Pinpoint the cell where the given text exists, returning its [x, y] midpoint coordinate. 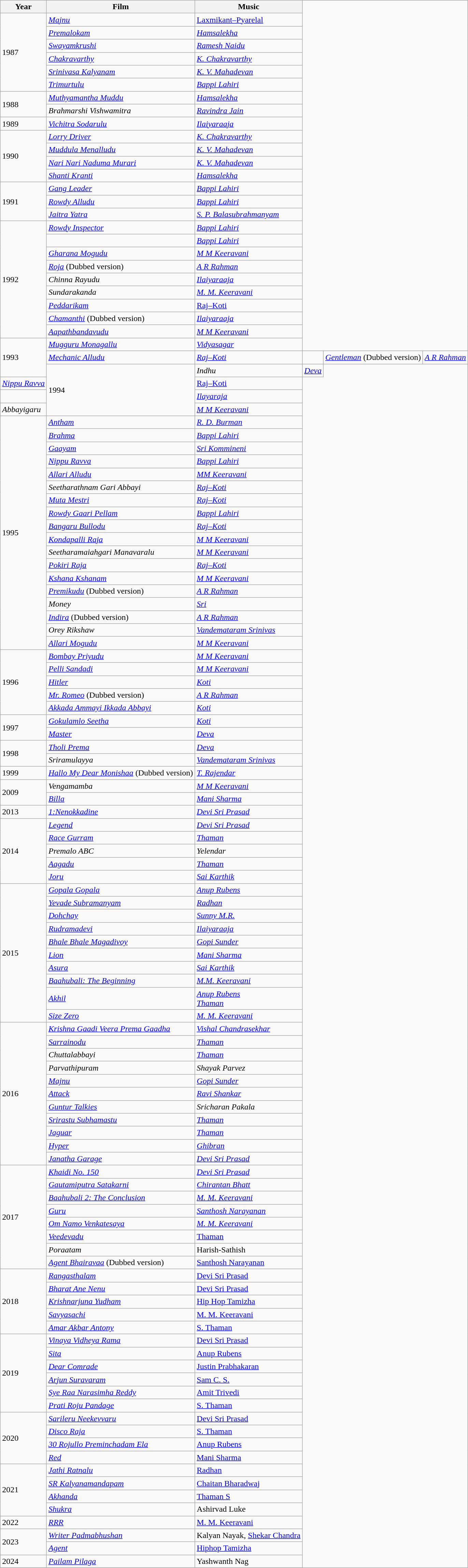
Year [24, 7]
Sarrainodu [120, 1042]
Aagadu [120, 864]
Antham [120, 422]
Premikudu (Dubbed version) [120, 591]
2018 [24, 1302]
Gaayam [120, 448]
Master [120, 734]
30 Rojullo Preminchadam Ela [120, 1444]
1989 [24, 124]
Gokulamlo Seetha [120, 721]
Harish-Sathish [249, 1250]
Srirastu Subhamastu [120, 1120]
Arjun Suravaram [120, 1379]
2019 [24, 1373]
Shukra [120, 1509]
Pelli Sandadi [120, 669]
Akhil [120, 998]
Sricharan Pakala [249, 1107]
2023 [24, 1542]
Sundarakanda [120, 292]
Vichitra Sodarulu [120, 124]
Roja (Dubbed version) [120, 266]
2024 [24, 1561]
Baahubali 2: The Conclusion [120, 1197]
Kalyan Nayak, Shekar Chandra [249, 1535]
MM Keeravani [249, 474]
Indhu [249, 370]
1999 [24, 773]
Writer Padmabhushan [120, 1535]
Vishal Chandrasekhar [249, 1029]
Srinivasa Kalyanam [120, 72]
Ilayaraja [249, 396]
Gharana Mogudu [120, 253]
Sriramulayya [120, 760]
1:Nenokkadine [120, 812]
1995 [24, 533]
Sunny M.R. [249, 916]
Swayamkrushi [120, 46]
Mr. Romeo (Dubbed version) [120, 695]
Hyper [120, 1146]
Ghibran [249, 1146]
Jathi Ratnalu [120, 1470]
Chamanthi (Dubbed version) [120, 318]
Rangasthalam [120, 1276]
Om Namo Venkatesaya [120, 1224]
Nari Nari Naduma Murari [120, 163]
Gang Leader [120, 189]
Gautamiputra Satakarni [120, 1185]
1994 [120, 390]
R. D. Burman [249, 422]
2009 [24, 792]
Sam C. S. [249, 1379]
Dear Comrade [120, 1366]
1993 [24, 357]
Ramesh Naidu [249, 46]
Veedevadu [120, 1237]
Orey Rikshaw [120, 630]
2016 [24, 1094]
Khaidi No. 150 [120, 1172]
Billa [120, 799]
Rudramadevi [120, 929]
Ravi Shankar [249, 1094]
Size Zero [120, 1016]
Kshana Kshanam [120, 578]
Rowdy Gaari Pellam [120, 513]
Mechanic Alludu [120, 357]
Yelendar [249, 851]
Asura [120, 968]
Gopala Gopala [120, 890]
Brahmarshi Vishwamitra [120, 111]
Premalo ABC [120, 851]
Agent [120, 1548]
Yashwanth Nag [249, 1561]
Amit Trivedi [249, 1392]
Sarileru Neekevvaru [120, 1418]
2017 [24, 1217]
Joru [120, 877]
Chirantan Bhatt [249, 1185]
1990 [24, 156]
Money [120, 604]
1997 [24, 727]
Savyasachi [120, 1315]
2015 [24, 953]
Sye Raa Narasimha Reddy [120, 1392]
Vengamamba [120, 786]
Ravindra Jain [249, 111]
2022 [24, 1522]
Gentleman (Dubbed version) [373, 357]
1988 [24, 104]
Allari Mogudu [120, 643]
Agent Bhairavaa (Dubbed version) [120, 1263]
Krishnarjuna Yudham [120, 1302]
Guntur Talkies [120, 1107]
1992 [24, 280]
S. P. Balasubrahmanyam [249, 215]
2013 [24, 812]
Hitler [120, 682]
Brahma [120, 435]
Hiphop Tamizha [249, 1548]
Indira (Dubbed version) [120, 617]
Trimurtulu [120, 85]
Red [120, 1457]
Yevade Subramanyam [120, 903]
Attack [120, 1094]
Legend [120, 825]
1996 [24, 682]
Sri Kommineni [249, 448]
Vidyasagar [249, 344]
Abbayigaru [24, 409]
Guru [120, 1211]
2020 [24, 1438]
Pailam Pilaga [120, 1561]
Justin Prabhakaran [249, 1366]
2014 [24, 851]
Mugguru Monagallu [120, 344]
Seetharathnam Gari Abbayi [120, 487]
Seetharamaiahgari Manavaralu [120, 552]
Ashirvad Luke [249, 1509]
Amar Akbar Antony [120, 1327]
Jaguar [120, 1133]
Chaitan Bharadwaj [249, 1483]
Sri [249, 604]
Aapathbandavudu [120, 331]
Lorry Driver [120, 136]
Anup RubensThaman [249, 998]
RRR [120, 1522]
Janatha Garage [120, 1159]
Muthyamantha Muddu [120, 98]
Hallo My Dear Monishaa (Dubbed version) [120, 773]
Muta Mestri [120, 500]
Lion [120, 955]
Thaman S [249, 1496]
Chuttalabbayi [120, 1055]
SR Kalyanamandapam [120, 1483]
Parvathipuram [120, 1068]
Allari Alludu [120, 474]
Jaitra Yatra [120, 215]
2021 [24, 1490]
Shayak Parvez [249, 1068]
Prati Roju Pandage [120, 1405]
Music [249, 7]
Shanti Kranti [120, 176]
Pokiri Raja [120, 565]
Hip Hop Tamizha [249, 1302]
Film [120, 7]
Bhale Bhale Magadivoy [120, 942]
Akhanda [120, 1496]
Muddula Menalludu [120, 149]
Kondapalli Raja [120, 539]
Rowdy Alludu [120, 202]
1991 [24, 202]
Poraatam [120, 1250]
Krishna Gaadi Veera Prema Gaadha [120, 1029]
Dohchay [120, 916]
Baahubali: The Beginning [120, 981]
Rowdy Inspector [120, 228]
Race Gurram [120, 838]
Bangaru Bullodu [120, 526]
Laxmikant–Pyarelal [249, 20]
Bharat Ane Nenu [120, 1289]
M.M. Keeravani [249, 981]
Tholi Prema [120, 747]
1998 [24, 753]
Akkada Ammayi Ikkada Abbayi [120, 708]
Bombay Priyudu [120, 656]
Chakravarthy [120, 59]
T. Rajendar [249, 773]
Vinaya Vidheya Rama [120, 1340]
1987 [24, 52]
Premalokam [120, 33]
Peddarikam [120, 305]
Chinna Rayudu [120, 279]
Sita [120, 1353]
Disco Raja [120, 1432]
